Provide the [X, Y] coordinate of the cell's center where the given text is located.  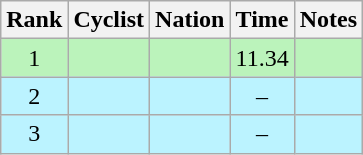
Notes [328, 20]
11.34 [262, 58]
Cyclist [109, 20]
2 [34, 96]
Nation [190, 20]
1 [34, 58]
Time [262, 20]
3 [34, 134]
Rank [34, 20]
